Pinpoint the cell where the given text exists, returning its [x, y] midpoint coordinate. 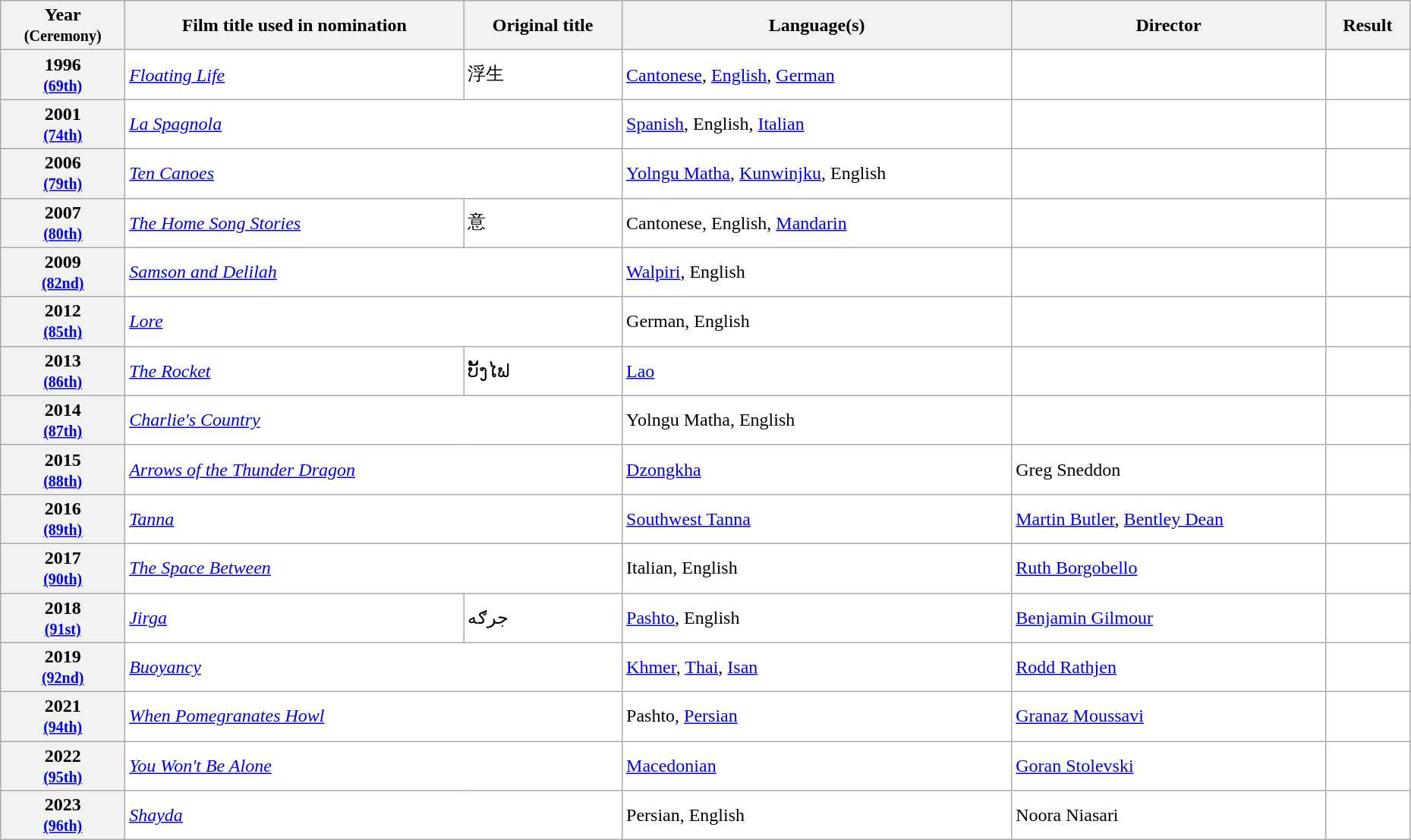
2007(80th) [63, 223]
Jirga [294, 618]
The Space Between [373, 568]
Goran Stolevski [1169, 766]
2016(89th) [63, 519]
2019(92nd) [63, 668]
Buoyancy [373, 668]
Tanna [373, 519]
Yolngu Matha, Kunwinjku, English [817, 173]
2013(86th) [63, 370]
Yolngu Matha, English [817, 420]
2015(88th) [63, 469]
浮生 [543, 74]
2001(74th) [63, 124]
Original title [543, 26]
Pashto, Persian [817, 716]
Director [1169, 26]
Film title used in nomination [294, 26]
جرګه [543, 618]
Arrows of the Thunder Dragon [373, 469]
Samson and Delilah [373, 272]
2009(82nd) [63, 272]
Spanish, English, Italian [817, 124]
ບັ້ງໄຟ [543, 370]
You Won't Be Alone [373, 766]
2018(91st) [63, 618]
Khmer, Thai, Isan [817, 668]
Macedonian [817, 766]
Cantonese, English, German [817, 74]
Persian, English [817, 815]
Charlie's Country [373, 420]
Dzongkha [817, 469]
Cantonese, English, Mandarin [817, 223]
Shayda [373, 815]
Benjamin Gilmour [1169, 618]
Italian, English [817, 568]
Southwest Tanna [817, 519]
Ten Canoes [373, 173]
Walpiri, English [817, 272]
Granaz Moussavi [1169, 716]
Lao [817, 370]
When Pomegranates Howl [373, 716]
Result [1368, 26]
Floating Life [294, 74]
2017(90th) [63, 568]
2021(94th) [63, 716]
2022(95th) [63, 766]
German, English [817, 322]
2012(85th) [63, 322]
2014(87th) [63, 420]
The Rocket [294, 370]
Year(Ceremony) [63, 26]
Pashto, English [817, 618]
La Spagnola [373, 124]
Greg Sneddon [1169, 469]
1996(69th) [63, 74]
Language(s) [817, 26]
Noora Niasari [1169, 815]
Martin Butler, Bentley Dean [1169, 519]
Ruth Borgobello [1169, 568]
意 [543, 223]
The Home Song Stories [294, 223]
Lore [373, 322]
2006(79th) [63, 173]
2023(96th) [63, 815]
Rodd Rathjen [1169, 668]
